Return the (X, Y) coordinate for the center point of the cell that contains the specified text.  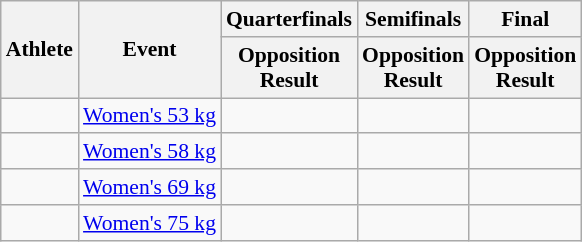
Quarterfinals (289, 19)
Women's 53 kg (150, 116)
Semifinals (413, 19)
Women's 75 kg (150, 223)
Women's 69 kg (150, 187)
Women's 58 kg (150, 152)
Athlete (40, 50)
Final (525, 19)
Event (150, 50)
